Find where the given text appears and provide that cell's center as (x, y) coordinate. 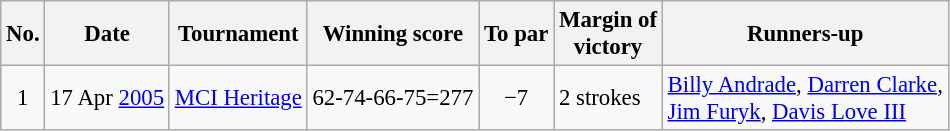
−7 (516, 98)
2 strokes (608, 98)
MCI Heritage (238, 98)
Margin ofvictory (608, 34)
62-74-66-75=277 (393, 98)
No. (23, 34)
17 Apr 2005 (107, 98)
Tournament (238, 34)
Billy Andrade, Darren Clarke, Jim Furyk, Davis Love III (805, 98)
To par (516, 34)
Date (107, 34)
1 (23, 98)
Winning score (393, 34)
Runners-up (805, 34)
